Return [X, Y] of the center of cell containing provided text 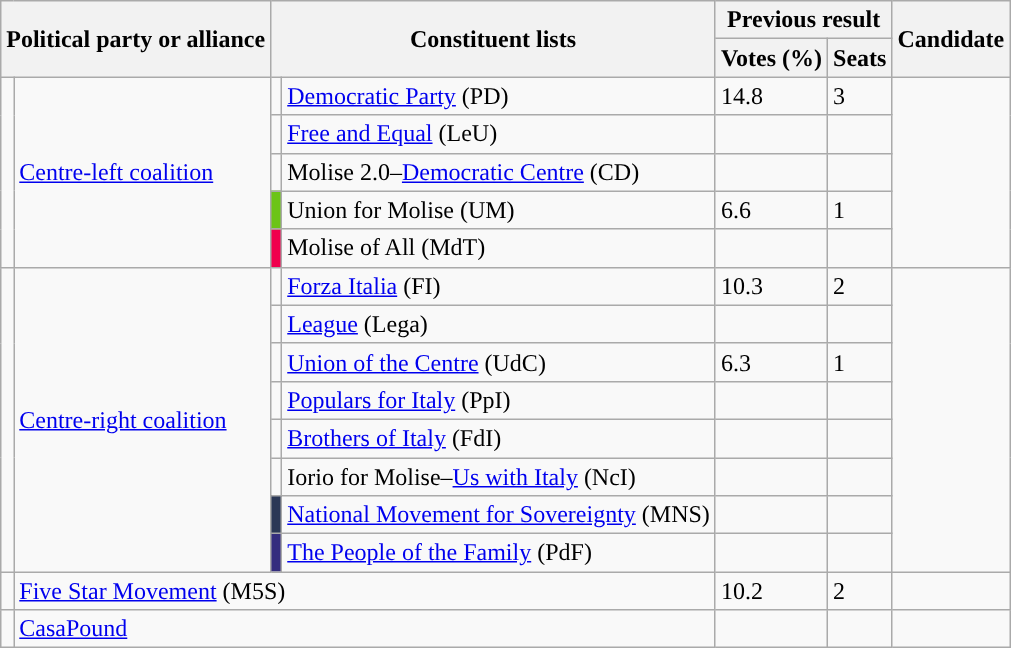
Votes (%) [771, 58]
Centre-right coalition [142, 419]
Populars for Italy (PpI) [499, 400]
Centre-left coalition [142, 172]
Constituent lists [494, 39]
10.3 [771, 286]
Brothers of Italy (FdI) [499, 438]
Iorio for Molise–Us with Italy (NcI) [499, 477]
Union of the Centre (UdC) [499, 362]
Five Star Movement (M5S) [365, 591]
Political party or alliance [136, 39]
Molise 2.0–Democratic Centre (CD) [499, 172]
The People of the Family (PdF) [499, 553]
6.6 [771, 210]
6.3 [771, 362]
Democratic Party (PD) [499, 96]
Previous result [804, 20]
Seats [860, 58]
CasaPound [365, 629]
3 [860, 96]
14.8 [771, 96]
Free and Equal (LeU) [499, 134]
League (Lega) [499, 324]
Molise of All (MdT) [499, 248]
National Movement for Sovereignty (MNS) [499, 515]
10.2 [771, 591]
Candidate [951, 39]
Union for Molise (UM) [499, 210]
Forza Italia (FI) [499, 286]
